Provide the [X, Y] coordinate of the cell's center where the given text is located.  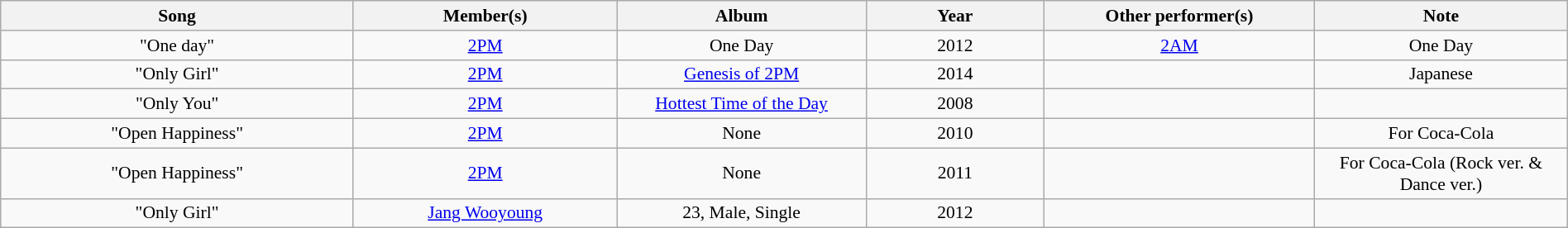
Song [177, 16]
Hottest Time of the Day [741, 104]
For Coca-Cola [1441, 133]
Album [741, 16]
2010 [954, 133]
Genesis of 2PM [741, 74]
Other performer(s) [1179, 16]
2008 [954, 104]
Jang Wooyoung [485, 213]
"One day" [177, 45]
2014 [954, 74]
Member(s) [485, 16]
2011 [954, 173]
Note [1441, 16]
For Coca-Cola (Rock ver. & Dance ver.) [1441, 173]
23, Male, Single [741, 213]
"Only You" [177, 104]
2AM [1179, 45]
Year [954, 16]
Japanese [1441, 74]
